Locate the cell with the specified text and output its (x, y) center coordinate. 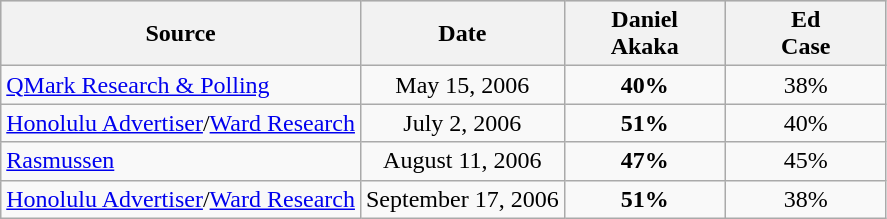
Date (462, 34)
DanielAkaka (644, 34)
Source (181, 34)
September 17, 2006 (462, 199)
July 2, 2006 (462, 123)
May 15, 2006 (462, 85)
45% (806, 161)
August 11, 2006 (462, 161)
47% (644, 161)
EdCase (806, 34)
Rasmussen (181, 161)
QMark Research & Polling (181, 85)
